Identify which cell holds the provided text, then report its (x, y) central coordinate. 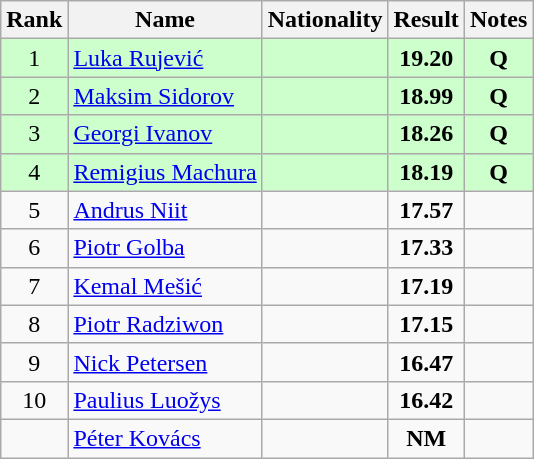
Rank (34, 20)
18.99 (426, 96)
19.20 (426, 58)
18.19 (426, 172)
16.47 (426, 362)
Remigius Machura (165, 172)
9 (34, 362)
Nationality (325, 20)
10 (34, 400)
18.26 (426, 134)
6 (34, 248)
Name (165, 20)
3 (34, 134)
Nick Petersen (165, 362)
8 (34, 324)
Notes (498, 20)
7 (34, 286)
Maksim Sidorov (165, 96)
Péter Kovács (165, 438)
Piotr Golba (165, 248)
Result (426, 20)
Kemal Mešić (165, 286)
17.33 (426, 248)
Andrus Niit (165, 210)
Paulius Luožys (165, 400)
Luka Rujević (165, 58)
Georgi Ivanov (165, 134)
17.19 (426, 286)
Piotr Radziwon (165, 324)
17.15 (426, 324)
5 (34, 210)
NM (426, 438)
1 (34, 58)
4 (34, 172)
16.42 (426, 400)
2 (34, 96)
17.57 (426, 210)
